Search for the cell housing the specified text and yield its (x, y) center coordinate. 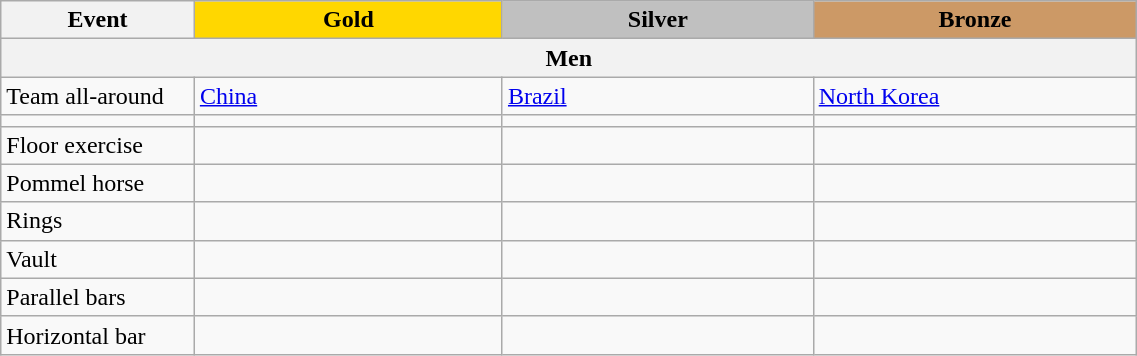
Floor exercise (98, 145)
Rings (98, 221)
Gold (348, 20)
Horizontal bar (98, 335)
Event (98, 20)
Bronze (975, 20)
Vault (98, 259)
China (348, 96)
Team all-around (98, 96)
Silver (658, 20)
North Korea (975, 96)
Pommel horse (98, 183)
Men (569, 58)
Parallel bars (98, 297)
Brazil (658, 96)
